Detect which cell encompasses the target text, then output its [x, y] center coordinate. 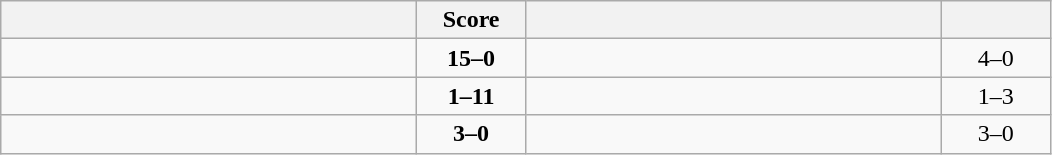
1–3 [996, 96]
Score [472, 20]
4–0 [996, 58]
15–0 [472, 58]
1–11 [472, 96]
